Determine the (X, Y) coordinate at the center of the cell enclosing the given text.  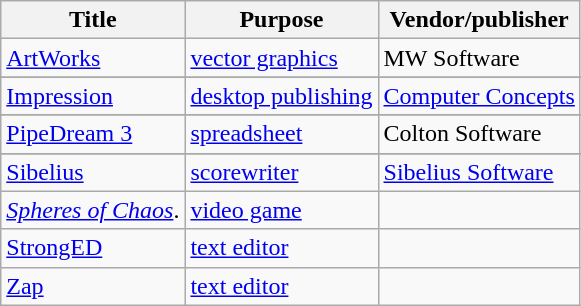
MW Software (479, 58)
Sibelius Software (479, 172)
Zap (93, 286)
spreadsheet (282, 134)
video game (282, 210)
scorewriter (282, 172)
StrongED (93, 248)
Purpose (282, 20)
Vendor/publisher (479, 20)
desktop publishing (282, 96)
Sibelius (93, 172)
Title (93, 20)
PipeDream 3 (93, 134)
Computer Concepts (479, 96)
Spheres of Chaos. (93, 210)
Colton Software (479, 134)
Impression (93, 96)
vector graphics (282, 58)
ArtWorks (93, 58)
